Return (X, Y) of the center of cell containing provided text 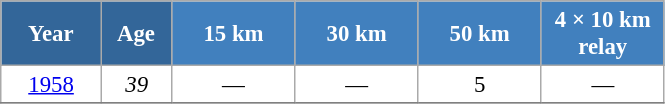
Year (52, 34)
4 × 10 km relay (602, 34)
30 km (356, 34)
Age (136, 34)
50 km (480, 34)
1958 (52, 85)
39 (136, 85)
15 km (234, 34)
5 (480, 85)
